Identify which cell holds the provided text, then report its (X, Y) central coordinate. 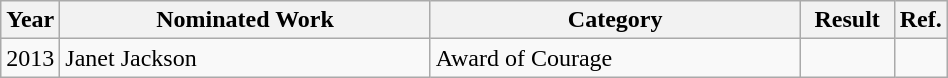
Category (615, 20)
Nominated Work (245, 20)
Result (847, 20)
Year (30, 20)
Janet Jackson (245, 58)
2013 (30, 58)
Award of Courage (615, 58)
Ref. (920, 20)
